Capture the cell that displays the provided text and extract its (X, Y) central coordinate. 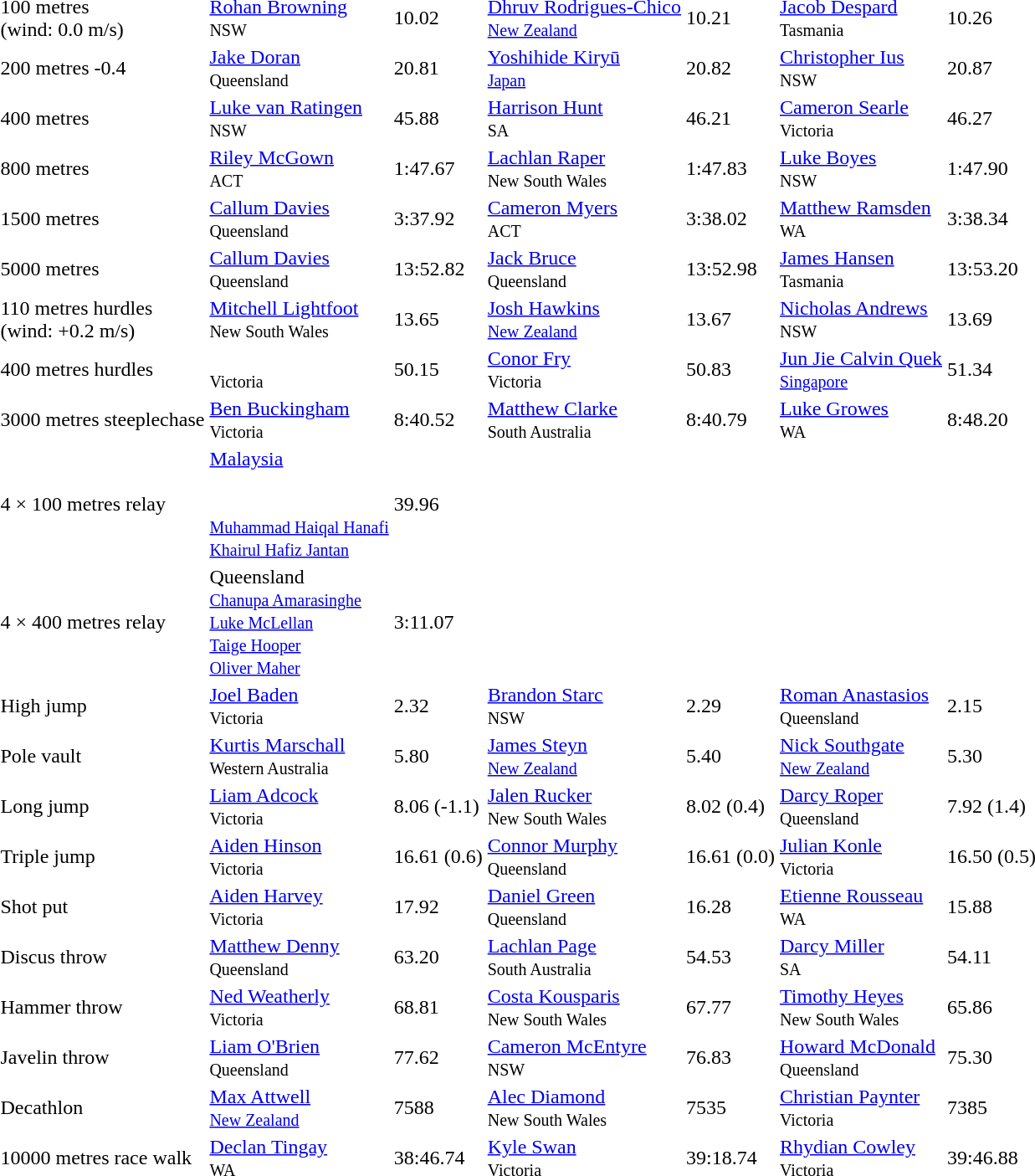
13:52.98 (731, 270)
Costa KousparisNew South Wales (584, 1008)
Liam O'BrienQueensland (300, 1058)
Christian PaynterVictoria (860, 1108)
Jack BruceQueensland (584, 270)
50.83 (731, 370)
50.15 (438, 370)
Cameron McEntyreNSW (584, 1058)
Matthew ClarkeSouth Australia (584, 420)
20.81 (438, 69)
16.61 (0.0) (731, 857)
Aiden HinsonVictoria (300, 857)
Joel BadenVictoria (300, 706)
8:40.79 (731, 420)
7535 (731, 1108)
Aiden HarveyVictoria (300, 907)
16.61 (0.6) (438, 857)
Lachlan RaperNew South Wales (584, 169)
Mitchell LightfootNew South Wales (300, 320)
Christopher IusNSW (860, 69)
Harrison HuntSA (584, 119)
46.21 (731, 119)
Luke GrowesWA (860, 420)
Nick SouthgateNew Zealand (860, 757)
7588 (438, 1108)
67.77 (731, 1008)
Luke BoyesNSW (860, 169)
James SteynNew Zealand (584, 757)
5.80 (438, 757)
8:40.52 (438, 420)
Timothy HeyesNew South Wales (860, 1008)
Roman AnastasiosQueensland (860, 706)
Riley McGownACT (300, 169)
Matthew RamsdenWA (860, 219)
13.67 (731, 320)
Lachlan PageSouth Australia (584, 958)
Kurtis MarschallWestern Australia (300, 757)
Cameron SearleVictoria (860, 119)
Darcy RoperQueensland (860, 807)
3:38.02 (731, 219)
8.06 (-1.1) (438, 807)
Luke van RatingenNSW (300, 119)
Brandon StarcNSW (584, 706)
Liam AdcockVictoria (300, 807)
3:11.07 (438, 622)
Conor FryVictoria (584, 370)
68.81 (438, 1008)
Ben BuckinghamVictoria (300, 420)
Daniel GreenQueensland (584, 907)
54.53 (731, 958)
3:37.92 (438, 219)
5.40 (731, 757)
Ned WeatherlyVictoria (300, 1008)
Victoria (300, 370)
Yoshihide KiryūJapan (584, 69)
16.28 (731, 907)
Jake DoranQueensland (300, 69)
1:47.83 (731, 169)
17.92 (438, 907)
Cameron MyersACT (584, 219)
76.83 (731, 1058)
13.65 (438, 320)
Nicholas AndrewsNSW (860, 320)
20.82 (731, 69)
James HansenTasmania (860, 270)
13:52.82 (438, 270)
Etienne RousseauWA (860, 907)
77.62 (438, 1058)
Jun Jie Calvin QuekSingapore (860, 370)
1:47.67 (438, 169)
Jalen RuckerNew South Wales (584, 807)
63.20 (438, 958)
Connor MurphyQueensland (584, 857)
2.32 (438, 706)
MalaysiaMuhammad Haiqal HanafiKhairul Hafiz Jantan (300, 504)
Josh HawkinsNew Zealand (584, 320)
Howard McDonaldQueensland (860, 1058)
Max AttwellNew Zealand (300, 1108)
Alec DiamondNew South Wales (584, 1108)
Matthew DennyQueensland (300, 958)
2.29 (731, 706)
45.88 (438, 119)
39.96 (438, 504)
8.02 (0.4) (731, 807)
Darcy MillerSA (860, 958)
Julian KonleVictoria (860, 857)
QueenslandChanupa AmarasingheLuke McLellanTaige HooperOliver Maher (300, 622)
